From the cell containing the given text, extract its center point as (X, Y) coordinate. 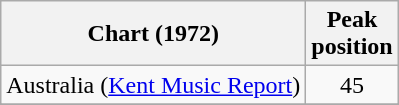
Chart (1972) (154, 34)
Peakposition (352, 34)
Australia (Kent Music Report) (154, 85)
45 (352, 85)
